Determine the [X, Y] coordinate at the center of the cell enclosing the given text.  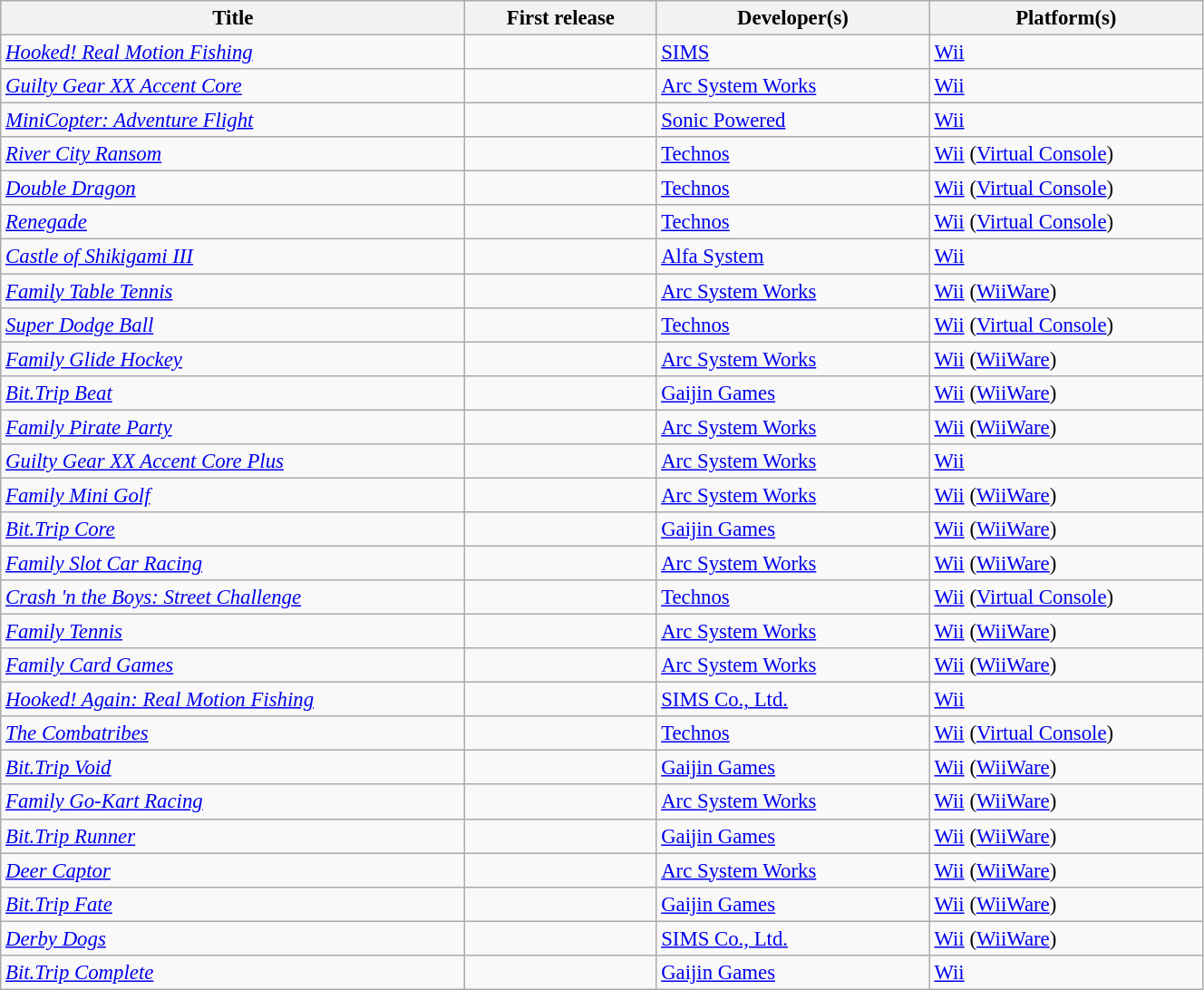
Alfa System [792, 257]
Renegade [233, 222]
Family Table Tennis [233, 291]
Title [233, 18]
Deer Captor [233, 870]
Family Mini Golf [233, 495]
Hooked! Again: Real Motion Fishing [233, 700]
The Combatribes [233, 733]
Family Pirate Party [233, 427]
Double Dragon [233, 189]
River City Ransom [233, 154]
SIMS [792, 53]
First release [560, 18]
Guilty Gear XX Accent Core [233, 86]
Hooked! Real Motion Fishing [233, 53]
Platform(s) [1066, 18]
Bit.Trip Fate [233, 904]
Family Card Games [233, 665]
Guilty Gear XX Accent Core Plus [233, 461]
Family Tennis [233, 632]
Family Go-Kart Racing [233, 802]
Bit.Trip Beat [233, 393]
Castle of Shikigami III [233, 257]
Sonic Powered [792, 121]
MiniCopter: Adventure Flight [233, 121]
Bit.Trip Runner [233, 836]
Super Dodge Ball [233, 325]
Bit.Trip Complete [233, 973]
Crash 'n the Boys: Street Challenge [233, 597]
Developer(s) [792, 18]
Family Slot Car Racing [233, 563]
Family Glide Hockey [233, 359]
Bit.Trip Core [233, 529]
Derby Dogs [233, 938]
Bit.Trip Void [233, 768]
